Locate the cell with the specified text and output its (x, y) center coordinate. 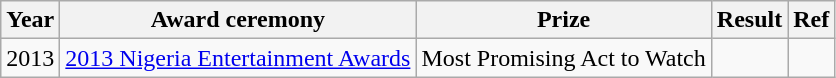
2013 Nigeria Entertainment Awards (238, 58)
Most Promising Act to Watch (564, 58)
Prize (564, 20)
2013 (30, 58)
Year (30, 20)
Award ceremony (238, 20)
Ref (812, 20)
Result (749, 20)
